Scan for the cell matching the given text and deliver its [x, y] coordinate at center. 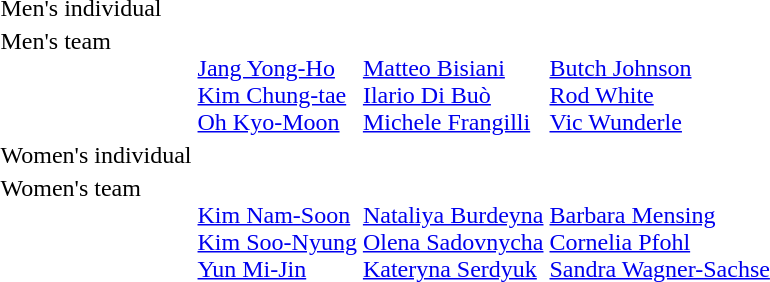
Matteo BisianiIlario Di BuòMichele Frangilli [453, 82]
Jang Yong-HoKim Chung-taeOh Kyo-Moon [277, 82]
